Return (X, Y) of the center of cell containing provided text 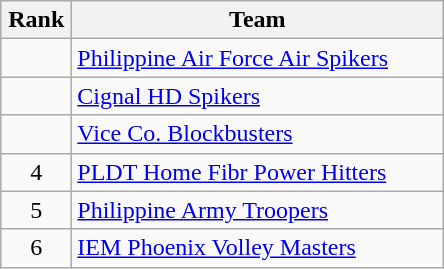
4 (36, 172)
Philippine Army Troopers (258, 210)
Rank (36, 20)
PLDT Home Fibr Power Hitters (258, 172)
Team (258, 20)
Cignal HD Spikers (258, 96)
Philippine Air Force Air Spikers (258, 58)
6 (36, 248)
5 (36, 210)
IEM Phoenix Volley Masters (258, 248)
Vice Co. Blockbusters (258, 134)
